Return the (X, Y) coordinate for the center point of the cell that contains the specified text.  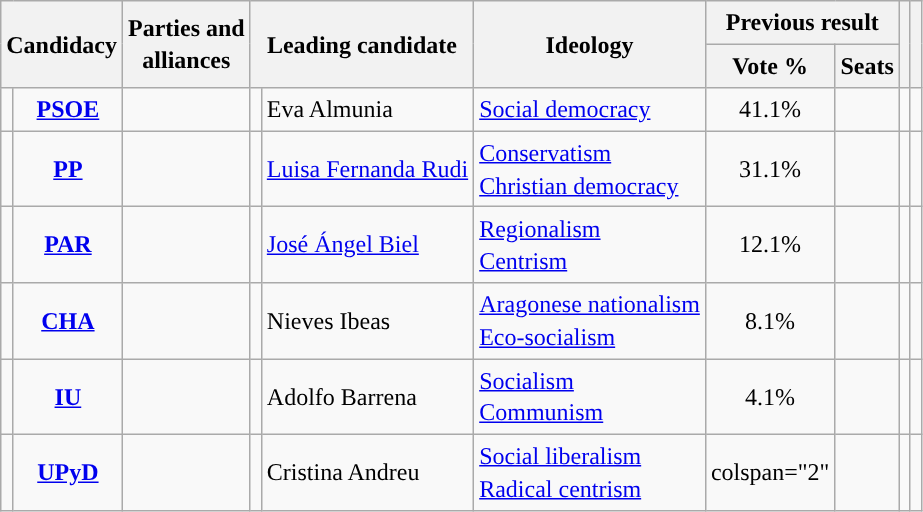
Leading candidate (362, 44)
PP (68, 169)
colspan="2" (770, 472)
12.1% (770, 245)
Seats (867, 66)
UPyD (68, 472)
41.1% (770, 110)
SocialismCommunism (590, 397)
Candidacy (62, 44)
Parties andalliances (187, 44)
Eva Almunia (367, 110)
José Ángel Biel (367, 245)
ConservatismChristian democracy (590, 169)
Social democracy (590, 110)
CHA (68, 321)
Nieves Ibeas (367, 321)
Previous result (802, 22)
4.1% (770, 397)
RegionalismCentrism (590, 245)
PSOE (68, 110)
Vote % (770, 66)
PAR (68, 245)
Ideology (590, 44)
IU (68, 397)
Aragonese nationalismEco-socialism (590, 321)
8.1% (770, 321)
Social liberalismRadical centrism (590, 472)
Luisa Fernanda Rudi (367, 169)
Adolfo Barrena (367, 397)
Cristina Andreu (367, 472)
31.1% (770, 169)
